From the cell containing the given text, extract its center point as [x, y] coordinate. 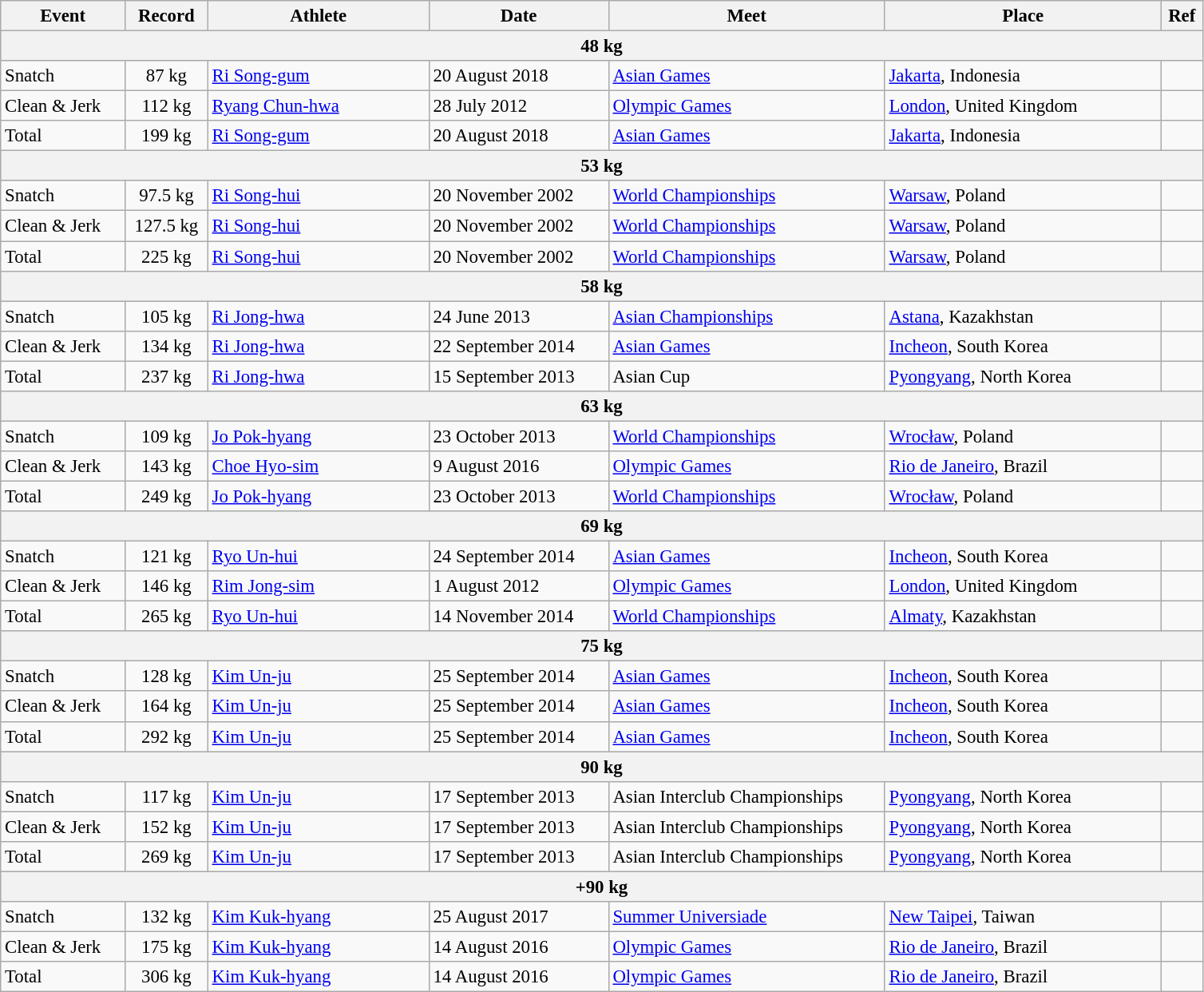
146 kg [166, 586]
69 kg [602, 526]
292 kg [166, 736]
105 kg [166, 316]
249 kg [166, 496]
112 kg [166, 106]
9 August 2016 [519, 466]
143 kg [166, 466]
Summer Universiade [747, 917]
Ref [1182, 16]
Place [1023, 16]
117 kg [166, 796]
269 kg [166, 857]
14 November 2014 [519, 617]
24 June 2013 [519, 316]
Date [519, 16]
97.5 kg [166, 196]
Choe Hyo-sim [318, 466]
24 September 2014 [519, 557]
128 kg [166, 677]
Asian Cup [747, 376]
90 kg [602, 767]
Record [166, 16]
Event [63, 16]
63 kg [602, 407]
75 kg [602, 646]
Rim Jong-sim [318, 586]
87 kg [166, 76]
Asian Championships [747, 316]
237 kg [166, 376]
53 kg [602, 166]
58 kg [602, 286]
25 August 2017 [519, 917]
Astana, Kazakhstan [1023, 316]
132 kg [166, 917]
121 kg [166, 557]
Athlete [318, 16]
1 August 2012 [519, 586]
306 kg [166, 977]
134 kg [166, 346]
152 kg [166, 827]
199 kg [166, 136]
127.5 kg [166, 226]
164 kg [166, 707]
Almaty, Kazakhstan [1023, 617]
265 kg [166, 617]
48 kg [602, 46]
Meet [747, 16]
22 September 2014 [519, 346]
109 kg [166, 436]
Ryang Chun-hwa [318, 106]
New Taipei, Taiwan [1023, 917]
175 kg [166, 946]
+90 kg [602, 887]
28 July 2012 [519, 106]
225 kg [166, 256]
15 September 2013 [519, 376]
